Provide the [X, Y] coordinate of the cell's center where the given text is located.  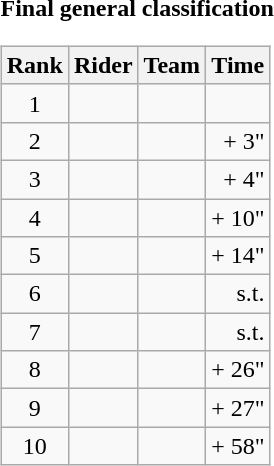
Rank [34, 65]
8 [34, 370]
+ 27" [238, 408]
7 [34, 332]
Team [172, 65]
+ 3" [238, 141]
10 [34, 446]
1 [34, 103]
+ 4" [238, 179]
5 [34, 256]
4 [34, 217]
Rider [103, 65]
+ 58" [238, 446]
6 [34, 294]
2 [34, 141]
Time [238, 65]
+ 26" [238, 370]
3 [34, 179]
+ 14" [238, 256]
+ 10" [238, 217]
9 [34, 408]
